Return the (X, Y) coordinate for the center point of the cell that contains the specified text.  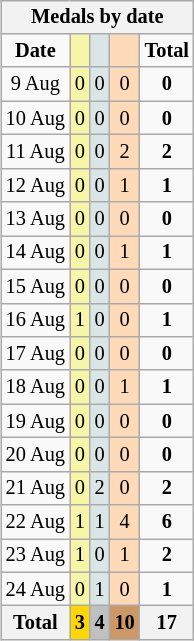
13 Aug (36, 219)
23 Aug (36, 556)
21 Aug (36, 488)
6 (167, 522)
16 Aug (36, 320)
14 Aug (36, 253)
18 Aug (36, 387)
17 (167, 623)
Date (36, 51)
10 (125, 623)
19 Aug (36, 421)
9 Aug (36, 84)
12 Aug (36, 185)
24 Aug (36, 589)
17 Aug (36, 354)
10 Aug (36, 118)
3 (80, 623)
11 Aug (36, 152)
20 Aug (36, 455)
15 Aug (36, 286)
22 Aug (36, 522)
Medals by date (98, 17)
